Locate the cell with the specified text and output its [X, Y] center coordinate. 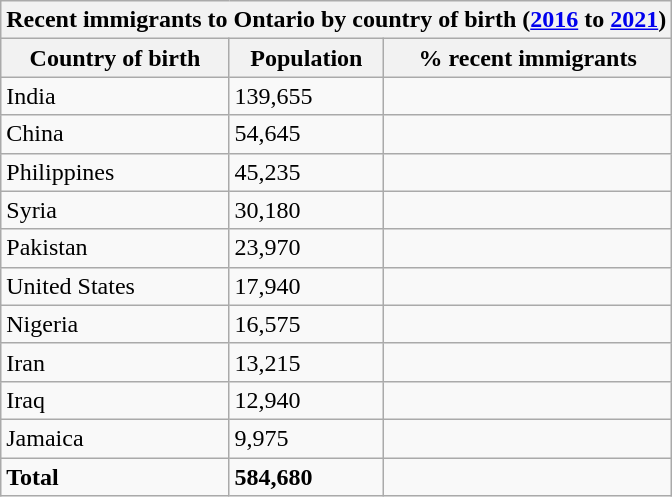
Recent immigrants to Ontario by country of birth (2016 to 2021) [336, 20]
9,975 [306, 438]
16,575 [306, 324]
45,235 [306, 172]
584,680 [306, 477]
Total [115, 477]
12,940 [306, 400]
% recent immigrants [528, 58]
India [115, 96]
China [115, 134]
United States [115, 286]
Syria [115, 210]
30,180 [306, 210]
17,940 [306, 286]
Population [306, 58]
Iraq [115, 400]
Pakistan [115, 248]
Nigeria [115, 324]
Country of birth [115, 58]
Jamaica [115, 438]
139,655 [306, 96]
54,645 [306, 134]
Philippines [115, 172]
23,970 [306, 248]
Iran [115, 362]
13,215 [306, 362]
